Find where the given text appears and provide that cell's center as (X, Y) coordinate. 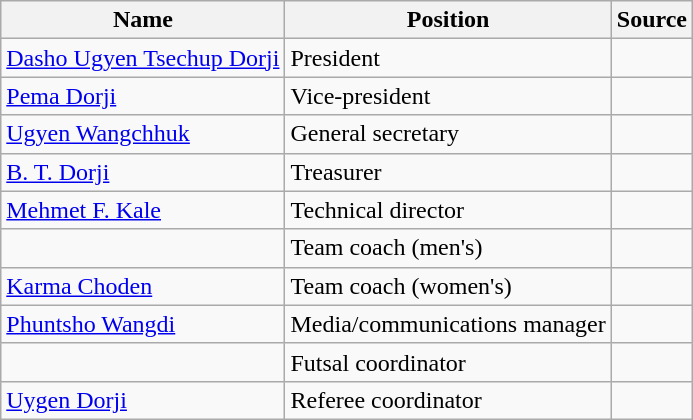
Source (652, 20)
Name (143, 20)
Ugyen Wangchhuk (143, 134)
Pema Dorji (143, 96)
Position (448, 20)
Uygen Dorji (143, 400)
Technical director (448, 210)
Dasho Ugyen Tsechup Dorji (143, 58)
Team coach (men's) (448, 248)
Treasurer (448, 172)
Media/communications manager (448, 324)
Referee coordinator (448, 400)
Karma Choden (143, 286)
Futsal coordinator (448, 362)
Vice-president (448, 96)
President (448, 58)
Team coach (women's) (448, 286)
Mehmet F. Kale (143, 210)
B. T. Dorji (143, 172)
Phuntsho Wangdi (143, 324)
General secretary (448, 134)
